Locate the cell with the specified text and output its [x, y] center coordinate. 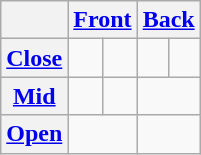
Mid [34, 96]
Front [102, 20]
Back [168, 20]
Open [34, 134]
Close [34, 58]
